Search for the cell housing the specified text and yield its (x, y) center coordinate. 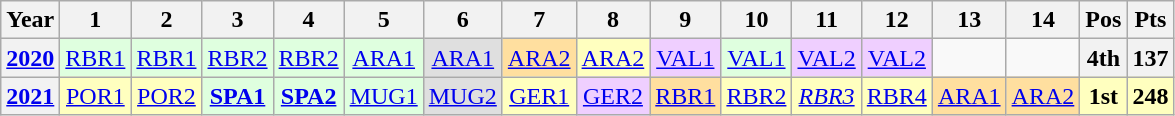
248 (1150, 96)
7 (539, 20)
Year (30, 20)
MUG1 (384, 96)
9 (686, 20)
1st (1104, 96)
2021 (30, 96)
Pos (1104, 20)
3 (238, 20)
MUG2 (462, 96)
Pts (1150, 20)
GER2 (613, 96)
8 (613, 20)
6 (462, 20)
12 (896, 20)
2 (166, 20)
SPA2 (308, 96)
4th (1104, 58)
1 (96, 20)
2020 (30, 58)
14 (1043, 20)
10 (756, 20)
GER1 (539, 96)
13 (969, 20)
5 (384, 20)
POR1 (96, 96)
11 (826, 20)
137 (1150, 58)
RBR4 (896, 96)
POR2 (166, 96)
RBR3 (826, 96)
SPA1 (238, 96)
4 (308, 20)
